Find where the given text appears and provide that cell's center as [x, y] coordinate. 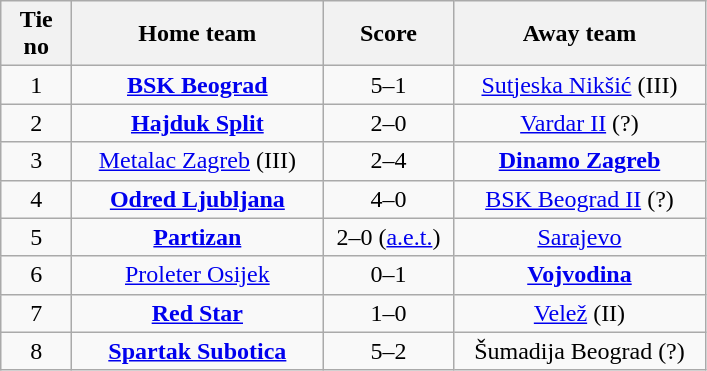
Proleter Osijek [198, 275]
Partizan [198, 237]
BSK Beograd II (?) [580, 199]
Away team [580, 34]
Velež (II) [580, 313]
5 [36, 237]
Dinamo Zagreb [580, 161]
7 [36, 313]
1–0 [388, 313]
Odred Ljubljana [198, 199]
2–0 (a.e.t.) [388, 237]
2–0 [388, 123]
Šumadija Beograd (?) [580, 351]
2 [36, 123]
Home team [198, 34]
2–4 [388, 161]
Vojvodina [580, 275]
0–1 [388, 275]
Vardar II (?) [580, 123]
BSK Beograd [198, 85]
4 [36, 199]
Spartak Subotica [198, 351]
Red Star [198, 313]
6 [36, 275]
5–2 [388, 351]
8 [36, 351]
4–0 [388, 199]
5–1 [388, 85]
Metalac Zagreb (III) [198, 161]
Hajduk Split [198, 123]
3 [36, 161]
Sutjeska Nikšić (III) [580, 85]
1 [36, 85]
Sarajevo [580, 237]
Score [388, 34]
Tie no [36, 34]
